Return the [x, y] coordinate for the center point of the cell that contains the specified text.  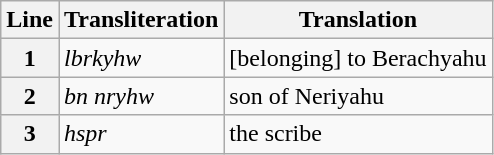
3 [30, 134]
Line [30, 20]
the scribe [358, 134]
lbrkyhw [140, 58]
1 [30, 58]
bn nryhw [140, 96]
[belonging] to Berachyahu [358, 58]
Transliteration [140, 20]
2 [30, 96]
Translation [358, 20]
hspr [140, 134]
son of Neriyahu [358, 96]
